Return the (x, y) coordinate for the center point of the cell that contains the specified text.  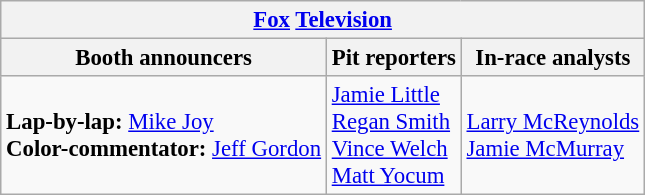
Jamie LittleRegan SmithVince WelchMatt Yocum (394, 136)
Pit reporters (394, 58)
Fox Television (323, 20)
In-race analysts (552, 58)
Lap-by-lap: Mike JoyColor-commentator: Jeff Gordon (164, 136)
Larry McReynoldsJamie McMurray (552, 136)
Booth announcers (164, 58)
